Provide the (x, y) coordinate of the cell's center where the given text is located.  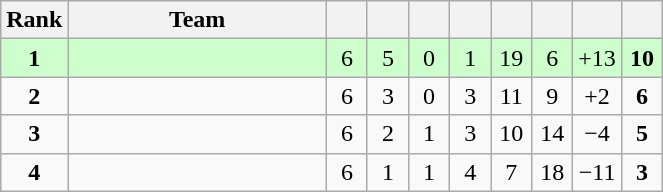
+2 (598, 96)
7 (512, 172)
−4 (598, 134)
11 (512, 96)
9 (552, 96)
19 (512, 58)
Team (198, 20)
+13 (598, 58)
Rank (34, 20)
18 (552, 172)
14 (552, 134)
−11 (598, 172)
